Pinpoint the cell where the given text exists, returning its [x, y] midpoint coordinate. 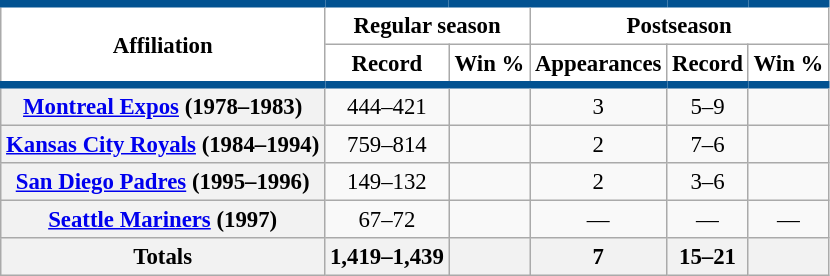
Postseason [680, 24]
3–6 [708, 182]
Appearances [598, 66]
Seattle Mariners (1997) [163, 220]
1,419–1,439 [387, 257]
Regular season [428, 24]
759–814 [387, 145]
7 [598, 257]
67–72 [387, 220]
Montreal Expos (1978–1983) [163, 106]
Kansas City Royals (1984–1994) [163, 145]
7–6 [708, 145]
3 [598, 106]
15–21 [708, 257]
Affiliation [163, 44]
5–9 [708, 106]
149–132 [387, 182]
444–421 [387, 106]
Totals [163, 257]
San Diego Padres (1995–1996) [163, 182]
